Search for the cell housing the specified text and yield its [x, y] center coordinate. 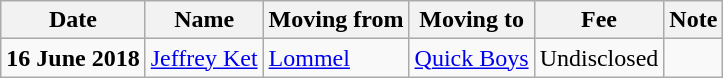
16 June 2018 [73, 58]
Quick Boys [472, 58]
Moving to [472, 20]
Moving from [336, 20]
Jeffrey Ket [204, 58]
Lommel [336, 58]
Note [694, 20]
Undisclosed [599, 58]
Date [73, 20]
Name [204, 20]
Fee [599, 20]
